Extract the (x, y) coordinate from the center of the cell holding the provided text.  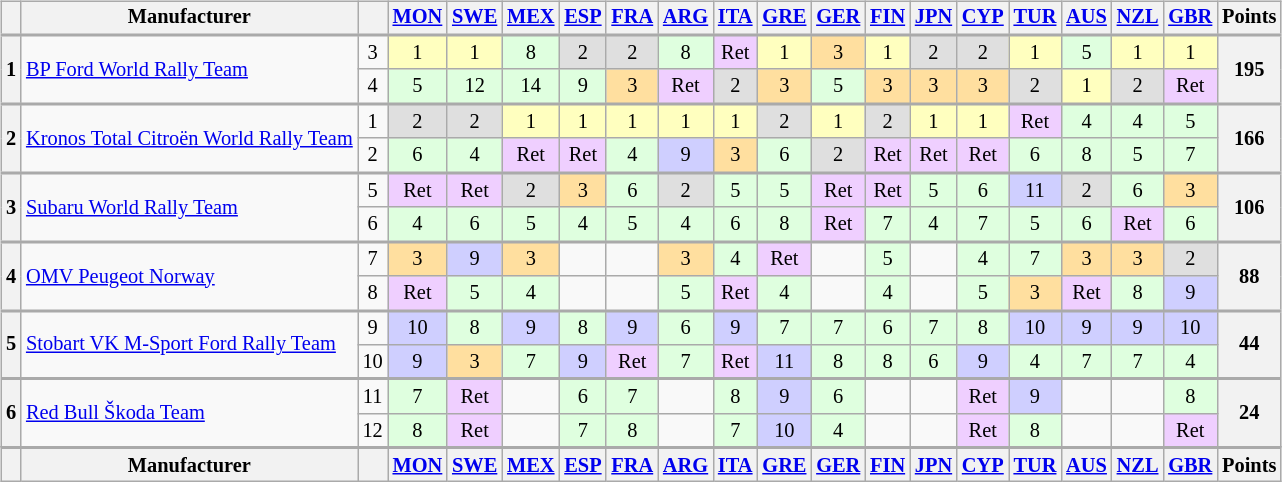
195 (1249, 70)
Red Bull Škoda Team (189, 413)
OMV Peugeot Norway (189, 276)
88 (1249, 276)
14 (530, 86)
Stobart VK M-Sport Ford Rally Team (189, 344)
24 (1249, 413)
BP Ford World Rally Team (189, 70)
44 (1249, 344)
Subaru World Rally Team (189, 208)
166 (1249, 138)
106 (1249, 208)
Kronos Total Citroën World Rally Team (189, 138)
